Pinpoint the cell where the given text exists, returning its [x, y] midpoint coordinate. 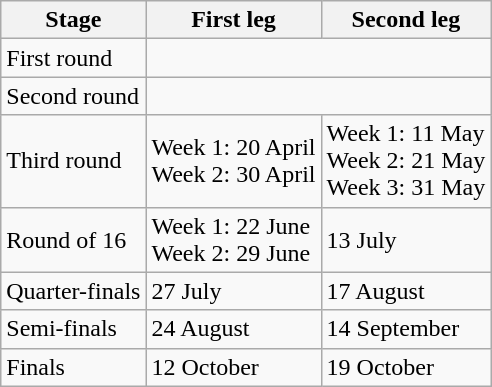
Week 1: 11 MayWeek 2: 21 MayWeek 3: 31 May [406, 161]
13 July [406, 240]
Second leg [406, 20]
12 October [234, 367]
Round of 16 [74, 240]
First leg [234, 20]
14 September [406, 329]
Third round [74, 161]
Finals [74, 367]
Stage [74, 20]
Quarter-finals [74, 291]
Week 1: 22 JuneWeek 2: 29 June [234, 240]
24 August [234, 329]
17 August [406, 291]
Second round [74, 96]
Week 1: 20 AprilWeek 2: 30 April [234, 161]
19 October [406, 367]
First round [74, 58]
27 July [234, 291]
Semi-finals [74, 329]
